Determine the (x, y) coordinate at the center of the cell enclosing the given text.  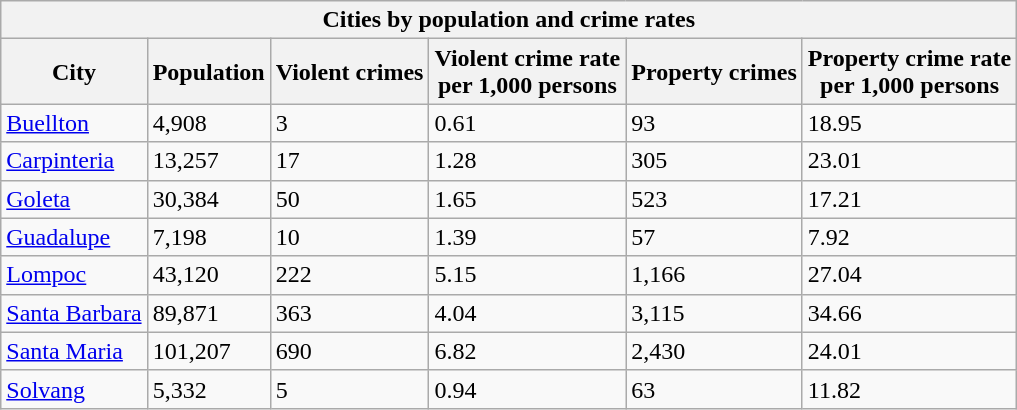
7.92 (909, 237)
63 (714, 389)
Cities by population and crime rates (509, 20)
0.94 (528, 389)
24.01 (909, 351)
11.82 (909, 389)
57 (714, 237)
30,384 (208, 199)
305 (714, 161)
17 (350, 161)
13,257 (208, 161)
Guadalupe (74, 237)
2,430 (714, 351)
5.15 (528, 275)
10 (350, 237)
1.65 (528, 199)
Carpinteria (74, 161)
7,198 (208, 237)
1.39 (528, 237)
17.21 (909, 199)
0.61 (528, 123)
Solvang (74, 389)
93 (714, 123)
222 (350, 275)
523 (714, 199)
363 (350, 313)
Goleta (74, 199)
Property crimes (714, 72)
Property crime rateper 1,000 persons (909, 72)
5,332 (208, 389)
43,120 (208, 275)
101,207 (208, 351)
5 (350, 389)
Lompoc (74, 275)
690 (350, 351)
4.04 (528, 313)
6.82 (528, 351)
1,166 (714, 275)
3,115 (714, 313)
Violent crimes (350, 72)
27.04 (909, 275)
City (74, 72)
89,871 (208, 313)
23.01 (909, 161)
4,908 (208, 123)
34.66 (909, 313)
Violent crime rateper 1,000 persons (528, 72)
Santa Barbara (74, 313)
50 (350, 199)
Population (208, 72)
Santa Maria (74, 351)
3 (350, 123)
1.28 (528, 161)
Buellton (74, 123)
18.95 (909, 123)
